Find where the given text appears and provide that cell's center as [X, Y] coordinate. 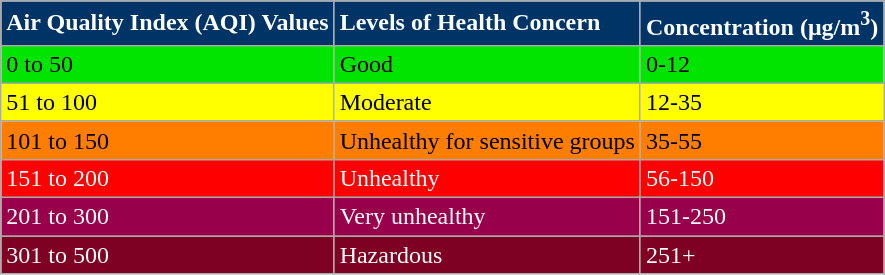
Concentration (μg/m3) [762, 24]
201 to 300 [168, 217]
Air Quality Index (AQI) Values [168, 24]
0 to 50 [168, 64]
35-55 [762, 140]
101 to 150 [168, 140]
251+ [762, 255]
Very unhealthy [487, 217]
151-250 [762, 217]
Levels of Health Concern [487, 24]
Unhealthy [487, 178]
301 to 500 [168, 255]
51 to 100 [168, 102]
Unhealthy for sensitive groups [487, 140]
12-35 [762, 102]
Hazardous [487, 255]
151 to 200 [168, 178]
Good [487, 64]
0-12 [762, 64]
56-150 [762, 178]
Moderate [487, 102]
